Return the [x, y] coordinate for the center point of the cell that contains the specified text.  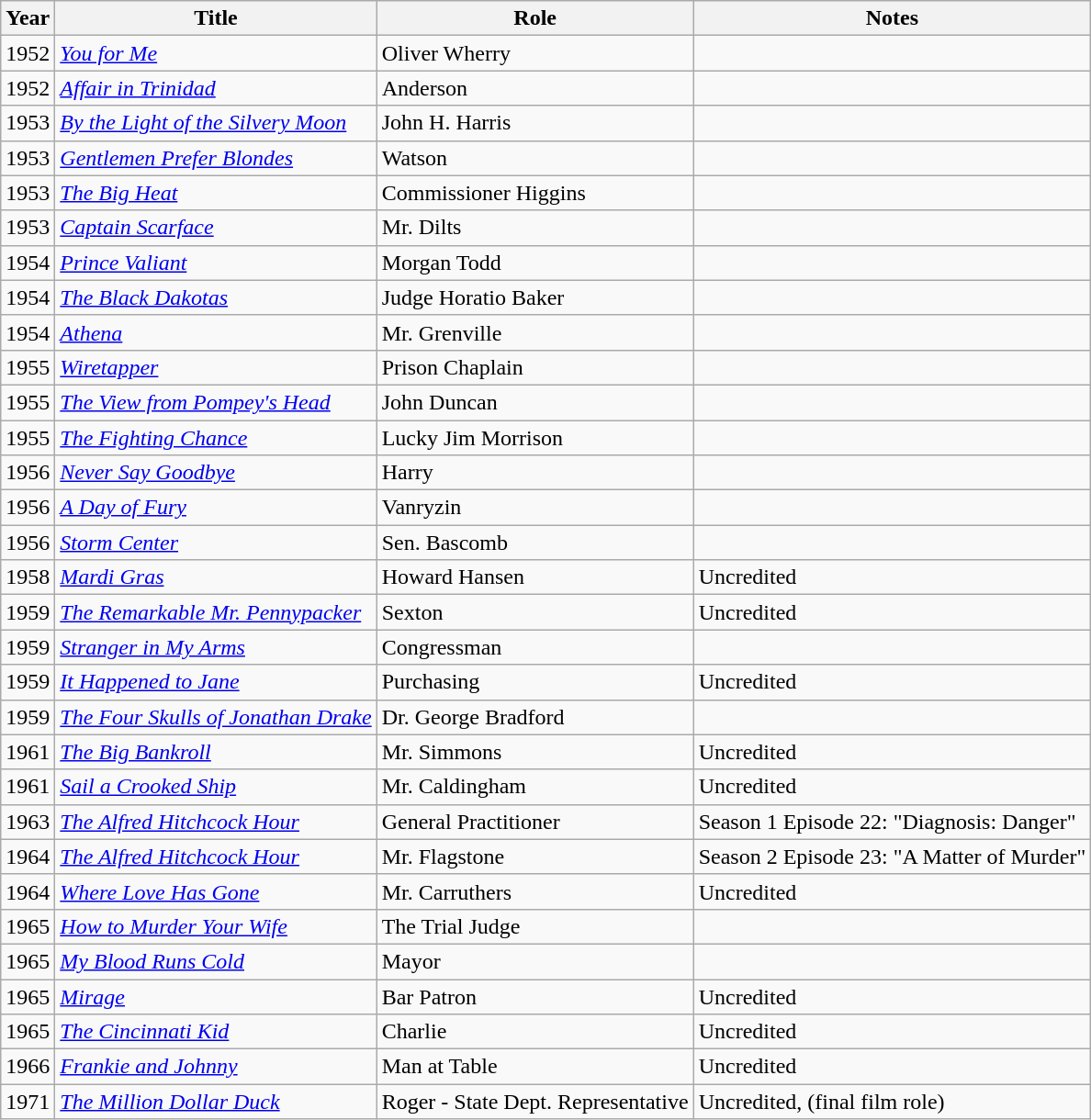
Oliver Wherry [534, 53]
Lucky Jim Morrison [534, 438]
Dr. George Bradford [534, 717]
Never Say Goodbye [216, 473]
Uncredited, (final film role) [893, 1102]
Mr. Simmons [534, 752]
Watson [534, 158]
Stranger in My Arms [216, 647]
Affair in Trinidad [216, 88]
Congressman [534, 647]
Mardi Gras [216, 577]
Harry [534, 473]
It Happened to Jane [216, 682]
Sail a Crooked Ship [216, 787]
1966 [28, 1067]
Charlie [534, 1032]
Howard Hansen [534, 577]
A Day of Fury [216, 508]
Year [28, 18]
Gentlemen Prefer Blondes [216, 158]
Title [216, 18]
The View from Pompey's Head [216, 402]
Mr. Caldingham [534, 787]
The Big Bankroll [216, 752]
Vanryzin [534, 508]
My Blood Runs Cold [216, 961]
The Cincinnati Kid [216, 1032]
Commissioner Higgins [534, 193]
Mayor [534, 961]
Prison Chaplain [534, 367]
John Duncan [534, 402]
John H. Harris [534, 123]
Morgan Todd [534, 263]
Prince Valiant [216, 263]
Captain Scarface [216, 228]
1971 [28, 1102]
Mirage [216, 996]
Wiretapper [216, 367]
Notes [893, 18]
Season 2 Episode 23: "A Matter of Murder" [893, 857]
Roger - State Dept. Representative [534, 1102]
Storm Center [216, 543]
How to Murder Your Wife [216, 926]
The Trial Judge [534, 926]
Man at Table [534, 1067]
Sen. Bascomb [534, 543]
The Million Dollar Duck [216, 1102]
Judge Horatio Baker [534, 297]
Sexton [534, 612]
Where Love Has Gone [216, 891]
The Fighting Chance [216, 438]
Mr. Flagstone [534, 857]
The Big Heat [216, 193]
Purchasing [534, 682]
You for Me [216, 53]
1958 [28, 577]
Mr. Carruthers [534, 891]
The Remarkable Mr. Pennypacker [216, 612]
Mr. Grenville [534, 332]
The Black Dakotas [216, 297]
Mr. Dilts [534, 228]
Role [534, 18]
By the Light of the Silvery Moon [216, 123]
Season 1 Episode 22: "Diagnosis: Danger" [893, 822]
Frankie and Johnny [216, 1067]
Anderson [534, 88]
Bar Patron [534, 996]
Athena [216, 332]
The Four Skulls of Jonathan Drake [216, 717]
General Practitioner [534, 822]
1963 [28, 822]
